For the text-containing cell, return its midpoint in (X, Y) coordinate format. 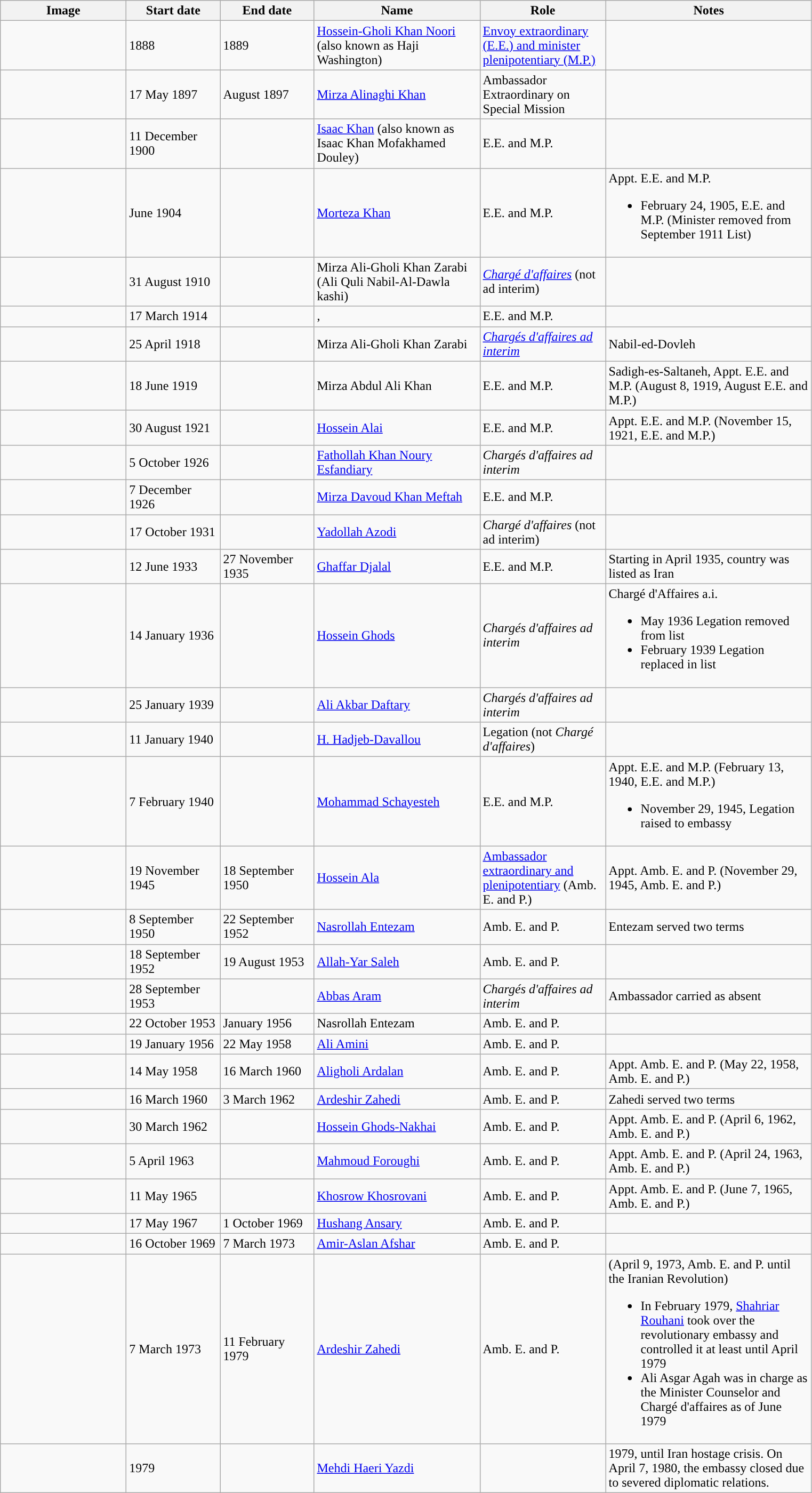
Appt. Amb. E. and P. (May 22, 1958, Amb. E. and P.) (709, 1071)
Aligholi Ardalan (397, 1071)
17 May 1897 (173, 94)
Mahmoud Foroughi (397, 1161)
Mirza Abdul Ali Khan (397, 386)
22 September 1952 (267, 927)
1888 (173, 45)
Mirza Ali-Gholi Khan Zarabi (Ali Quli Nabil-Al-Dawla kashi) (397, 282)
17 October 1931 (173, 531)
Fathollah Khan Noury Esfandiary (397, 462)
Morteza Khan (397, 212)
Ghaffar Djalal (397, 566)
Mohammad Schayesteh (397, 801)
25 January 1939 (173, 705)
Sadigh-es-Saltaneh, Appt. E.E. and M.P. (August 8, 1919, August E.E. and M.P.) (709, 386)
25 April 1918 (173, 344)
Yadollah Azodi (397, 531)
Mirza Ali-Gholi Khan ‌Zarabi (397, 344)
1 October 1969 (267, 1224)
Hossein Alai (397, 428)
January 1956 (267, 1024)
Ambassador extraordinary and plenipotentiary (Amb. E. and P.) (543, 878)
12 June 1933 (173, 566)
14 January 1936 (173, 636)
8 September 1950 (173, 927)
19 November 1945 (173, 878)
11 January 1940 (173, 739)
Hossein Ala (397, 878)
18 September 1952 (173, 961)
Zahedi served two terms (709, 1099)
18 September 1950 (267, 878)
Start date (173, 11)
19 January 1956 (173, 1044)
17 March 1914 (173, 316)
Appt. E.E. and M.P. (November 15, 1921, E.E. and M.P.) (709, 428)
Mirza Davoud Khan Meftah (397, 497)
Envoy extraordinary (E.E.) and minister plenipotentiary (M.P.) (543, 45)
5 April 1963 (173, 1161)
Ali Akbar Daftary (397, 705)
End date (267, 11)
16 October 1969 (173, 1244)
Ali Amini (397, 1044)
Chargé d'Affaires a.i.May 1936 Legation removed from listFebruary 1939 Legation replaced in list (709, 636)
7 February 1940 (173, 801)
, (397, 316)
22 May 1958 (267, 1044)
Khosrow Khosrovani (397, 1196)
August 1897 (267, 94)
Appt. Amb. E. and P. (April 6, 1962, Amb. E. and P.) (709, 1127)
Ambassador carried as absent (709, 996)
1979 (173, 1468)
1889 (267, 45)
Hossein-Gholi Khan Noori (also known as Haji Washington) (397, 45)
Mehdi Haeri Yazdi (397, 1468)
Entezam served two terms (709, 927)
Appt. Amb. E. and P. (April 24, 1963, Amb. E. and P.) (709, 1161)
11 May 1965 (173, 1196)
19 August 1953 (267, 961)
5 October 1926 (173, 462)
14 May 1958 (173, 1071)
Name (397, 11)
Ambassador Extraordinary on Special Mission (543, 94)
28 September 1953 (173, 996)
7 December 1926 (173, 497)
Legation (not Chargé d'affaires) (543, 739)
17 May 1967 (173, 1224)
Abbas Aram (397, 996)
Amir-Aslan Afshar (397, 1244)
11 December 1900 (173, 143)
22 October 1953 (173, 1024)
30 March 1962 (173, 1127)
Appt. E.E. and M.P. (February 13, 1940, E.E. and M.P.)November 29, 1945, Legation raised to embassy (709, 801)
Mirza Alinaghi Khan (397, 94)
Isaac Khan (also known as Isaac Khan Mofakhamed Douley) (397, 143)
3 March 1962 (267, 1099)
Hossein Ghods-Nakhai (397, 1127)
30 August 1921 (173, 428)
June 1904 (173, 212)
Allah-Yar Saleh (397, 961)
Appt. Amb. E. and P. (November 29, 1945, Amb. E. and P.) (709, 878)
Notes (709, 11)
18 June 1919 (173, 386)
Appt. Amb. E. and P. (June 7, 1965, Amb. E. and P.) (709, 1196)
H. Hadjeb-Davallou (397, 739)
11 February 1979 (267, 1349)
Starting in April 1935, country was listed as Iran (709, 566)
Image (63, 11)
1979, until Iran hostage crisis. On April 7, 1980, the embassy closed due to severed diplomatic relations. (709, 1468)
31 August 1910 (173, 282)
Role (543, 11)
Appt. E.E. and M.P.February 24, 1905, E.E. and M.P. (Minister removed from September 1911 List) (709, 212)
Hushang Ansary (397, 1224)
Nabil-ed-Dovleh (709, 344)
Hossein Ghods (397, 636)
27 November 1935 (267, 566)
